Detect which cell encompasses the target text, then output its (x, y) center coordinate. 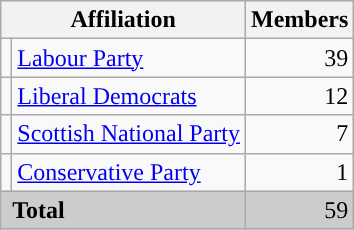
Affiliation (124, 20)
Members (300, 20)
Liberal Democrats (129, 96)
Scottish National Party (129, 134)
39 (300, 58)
1 (300, 172)
Total (124, 210)
12 (300, 96)
Labour Party (129, 58)
59 (300, 210)
Conservative Party (129, 172)
7 (300, 134)
